Capture the cell that displays the provided text and extract its (x, y) central coordinate. 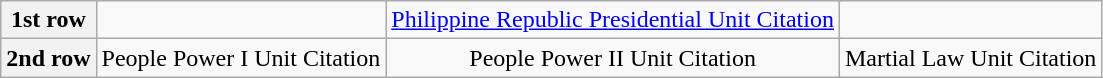
Philippine Republic Presidential Unit Citation (613, 20)
2nd row (48, 58)
1st row (48, 20)
Martial Law Unit Citation (970, 58)
People Power II Unit Citation (613, 58)
People Power I Unit Citation (241, 58)
